Identify which cell holds the provided text, then report its (X, Y) central coordinate. 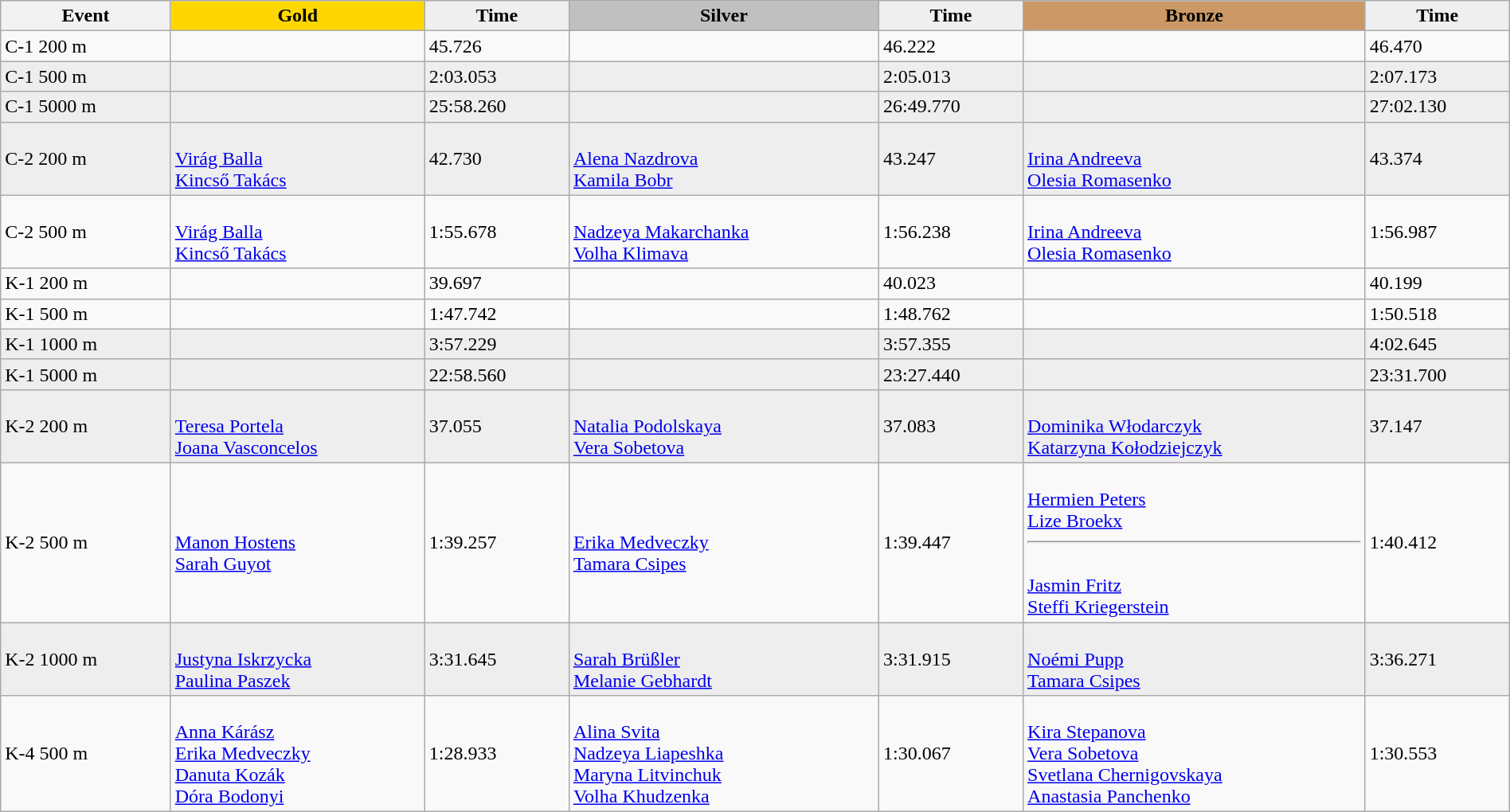
K-4 500 m (86, 754)
3:57.355 (951, 344)
2:03.053 (497, 76)
46.222 (951, 46)
C-1 500 m (86, 76)
K-2 200 m (86, 426)
Dominika WłodarczykKatarzyna Kołodziejczyk (1195, 426)
26:49.770 (951, 107)
3:31.645 (497, 659)
23:31.700 (1437, 374)
C-2 500 m (86, 232)
Silver (723, 16)
1:39.447 (951, 542)
K-1 500 m (86, 314)
Teresa PortelaJoana Vasconcelos (298, 426)
4:02.645 (1437, 344)
Kira StepanovaVera SobetovaSvetlana ChernigovskayaAnastasia Panchenko (1195, 754)
C-1 200 m (86, 46)
Alena NazdrovaKamila Bobr (723, 158)
22:58.560 (497, 374)
Natalia PodolskayaVera Sobetova (723, 426)
Nadzeya MakarchankaVolha Klimava (723, 232)
Hermien PetersLize BroekxJasmin FritzSteffi Kriegerstein (1195, 542)
K-1 5000 m (86, 374)
1:28.933 (497, 754)
1:40.412 (1437, 542)
3:57.229 (497, 344)
K-1 200 m (86, 283)
1:39.257 (497, 542)
K-2 500 m (86, 542)
39.697 (497, 283)
Noémi PuppTamara Csipes (1195, 659)
K-1 1000 m (86, 344)
3:36.271 (1437, 659)
42.730 (497, 158)
1:50.518 (1437, 314)
Sarah BrüßlerMelanie Gebhardt (723, 659)
Justyna IskrzyckaPaulina Paszek (298, 659)
C-1 5000 m (86, 107)
2:05.013 (951, 76)
45.726 (497, 46)
43.247 (951, 158)
3:31.915 (951, 659)
Manon HostensSarah Guyot (298, 542)
Anna KárászErika MedveczkyDanuta KozákDóra Bodonyi (298, 754)
27:02.130 (1437, 107)
C-2 200 m (86, 158)
1:56.238 (951, 232)
2:07.173 (1437, 76)
40.023 (951, 283)
Alina SvitaNadzeya LiapeshkaMaryna LitvinchukVolha Khudzenka (723, 754)
37.083 (951, 426)
Gold (298, 16)
Erika MedveczkyTamara Csipes (723, 542)
K-2 1000 m (86, 659)
37.055 (497, 426)
Event (86, 16)
23:27.440 (951, 374)
25:58.260 (497, 107)
Bronze (1195, 16)
37.147 (1437, 426)
43.374 (1437, 158)
1:30.067 (951, 754)
1:30.553 (1437, 754)
1:55.678 (497, 232)
1:47.742 (497, 314)
1:48.762 (951, 314)
46.470 (1437, 46)
40.199 (1437, 283)
1:56.987 (1437, 232)
